Return [x, y] of the center of cell containing provided text 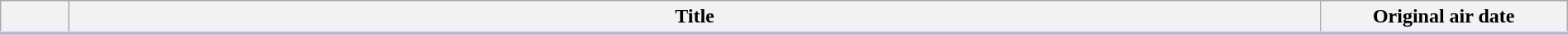
Original air date [1444, 17]
Title [695, 17]
